For the text-containing cell, return its midpoint in [X, Y] coordinate format. 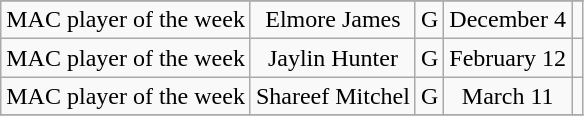
Shareef Mitchel [332, 96]
Elmore James [332, 20]
February 12 [508, 58]
Jaylin Hunter [332, 58]
March 11 [508, 96]
December 4 [508, 20]
